Capture the cell that displays the provided text and extract its (X, Y) central coordinate. 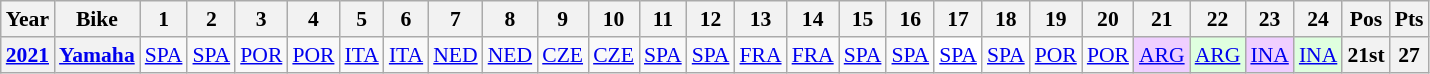
Pos (1366, 19)
12 (711, 19)
16 (910, 19)
8 (510, 19)
27 (1410, 55)
13 (760, 19)
Pts (1410, 19)
4 (313, 19)
6 (406, 19)
Yamaha (97, 55)
23 (1269, 19)
2 (211, 19)
Year (28, 19)
21st (1366, 55)
7 (455, 19)
17 (958, 19)
15 (863, 19)
20 (1108, 19)
21 (1162, 19)
19 (1056, 19)
9 (562, 19)
11 (663, 19)
2021 (28, 55)
18 (1006, 19)
3 (261, 19)
10 (614, 19)
5 (361, 19)
14 (813, 19)
24 (1318, 19)
1 (164, 19)
22 (1218, 19)
Bike (97, 19)
